Identify which cell holds the provided text, then report its (x, y) central coordinate. 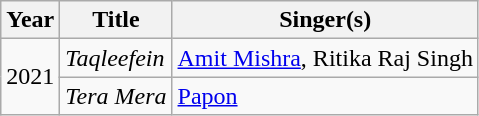
Year (30, 20)
Title (116, 20)
2021 (30, 77)
Tera Mera (116, 96)
Papon (325, 96)
Singer(s) (325, 20)
Taqleefein (116, 58)
Amit Mishra, Ritika Raj Singh (325, 58)
